Search for the cell housing the specified text and yield its [x, y] center coordinate. 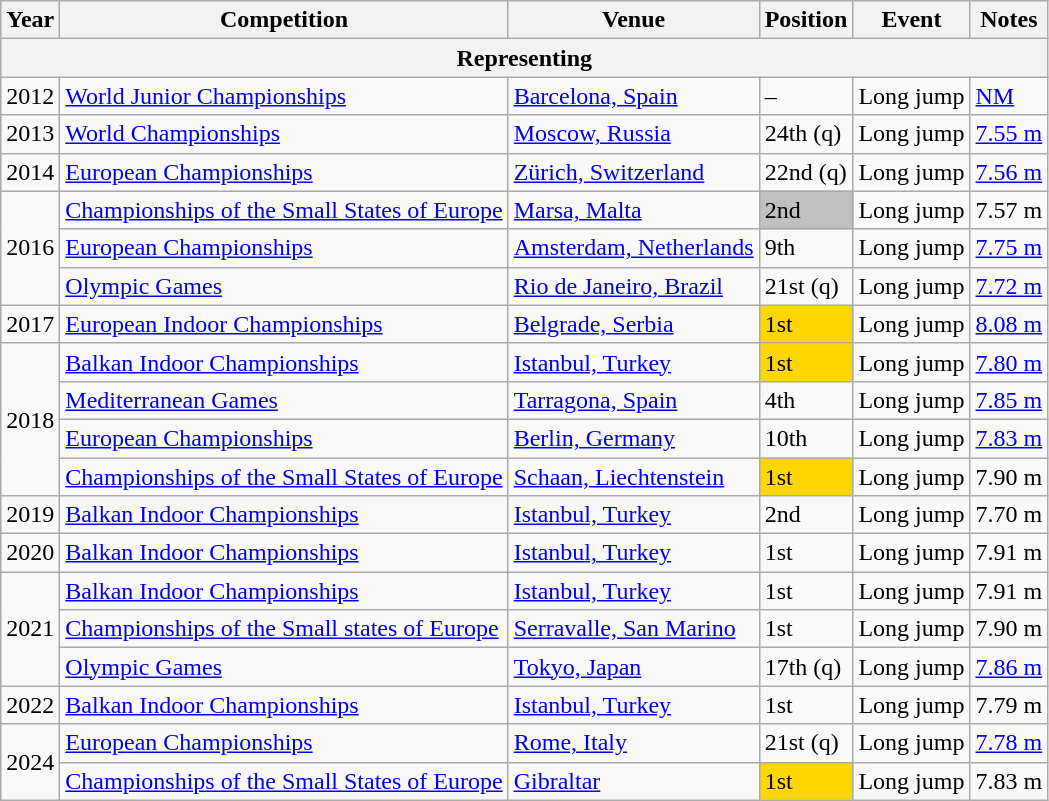
Marsa, Malta [634, 210]
2013 [30, 134]
Belgrade, Serbia [634, 324]
Rio de Janeiro, Brazil [634, 286]
7.85 m [1009, 400]
2017 [30, 324]
Zürich, Switzerland [634, 172]
7.86 m [1009, 667]
22nd (q) [806, 172]
2019 [30, 515]
7.75 m [1009, 248]
Moscow, Russia [634, 134]
7.55 m [1009, 134]
Mediterranean Games [284, 400]
Venue [634, 20]
7.80 m [1009, 362]
2014 [30, 172]
– [806, 96]
NM [1009, 96]
Serravalle, San Marino [634, 629]
Gibraltar [634, 781]
Tokyo, Japan [634, 667]
9th [806, 248]
24th (q) [806, 134]
Barcelona, Spain [634, 96]
Schaan, Liechtenstein [634, 477]
Year [30, 20]
Notes [1009, 20]
10th [806, 438]
7.70 m [1009, 515]
8.08 m [1009, 324]
Tarragona, Spain [634, 400]
Event [912, 20]
7.56 m [1009, 172]
European Indoor Championships [284, 324]
Representing [524, 58]
2016 [30, 248]
World Championships [284, 134]
2024 [30, 762]
7.78 m [1009, 743]
Championships of the Small states of Europe [284, 629]
Rome, Italy [634, 743]
17th (q) [806, 667]
2022 [30, 705]
World Junior Championships [284, 96]
7.57 m [1009, 210]
7.72 m [1009, 286]
2018 [30, 419]
Amsterdam, Netherlands [634, 248]
2021 [30, 629]
Position [806, 20]
2020 [30, 553]
Berlin, Germany [634, 438]
7.79 m [1009, 705]
2012 [30, 96]
4th [806, 400]
Competition [284, 20]
